Search for the cell housing the specified text and yield its [X, Y] center coordinate. 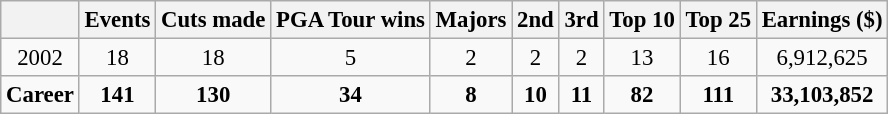
Career [40, 95]
11 [582, 95]
8 [470, 95]
Top 25 [718, 20]
16 [718, 58]
Majors [470, 20]
3rd [582, 20]
141 [117, 95]
33,103,852 [822, 95]
10 [536, 95]
2002 [40, 58]
13 [642, 58]
PGA Tour wins [351, 20]
6,912,625 [822, 58]
130 [214, 95]
111 [718, 95]
Cuts made [214, 20]
Earnings ($) [822, 20]
5 [351, 58]
82 [642, 95]
Events [117, 20]
34 [351, 95]
Top 10 [642, 20]
2nd [536, 20]
